Return [x, y] of the center of cell containing provided text 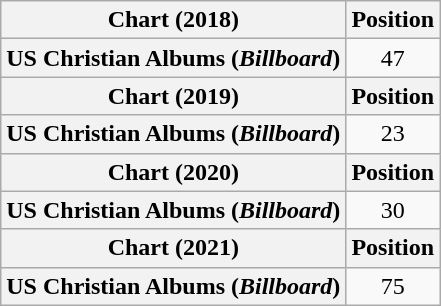
Chart (2021) [174, 248]
75 [393, 286]
47 [393, 58]
Chart (2020) [174, 172]
30 [393, 210]
Chart (2019) [174, 96]
Chart (2018) [174, 20]
23 [393, 134]
